Pinpoint the cell where the given text exists, returning its [x, y] midpoint coordinate. 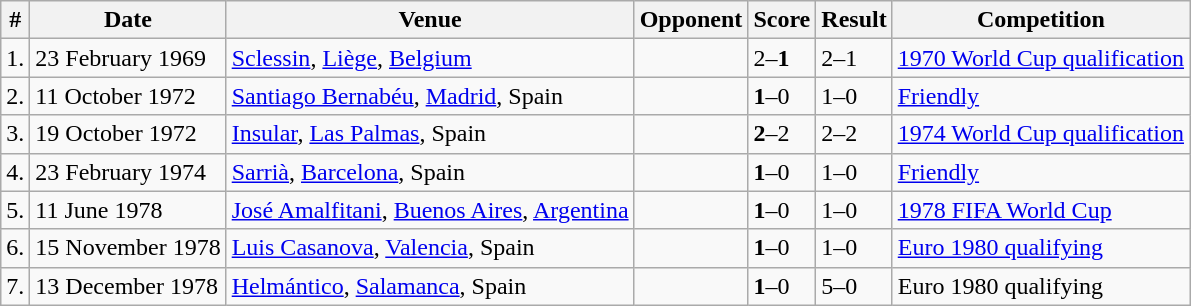
Venue [430, 20]
# [16, 20]
Competition [1040, 20]
Luis Casanova, Valencia, Spain [430, 248]
13 December 1978 [128, 286]
Result [854, 20]
3. [16, 134]
23 February 1969 [128, 58]
Helmántico, Salamanca, Spain [430, 286]
Sclessin, Liège, Belgium [430, 58]
1978 FIFA World Cup [1040, 210]
4. [16, 172]
1. [16, 58]
Date [128, 20]
Opponent [691, 20]
Score [782, 20]
1974 World Cup qualification [1040, 134]
2. [16, 96]
7. [16, 286]
5. [16, 210]
11 October 1972 [128, 96]
Santiago Bernabéu, Madrid, Spain [430, 96]
1970 World Cup qualification [1040, 58]
19 October 1972 [128, 134]
23 February 1974 [128, 172]
11 June 1978 [128, 210]
15 November 1978 [128, 248]
Sarrià, Barcelona, Spain [430, 172]
José Amalfitani, Buenos Aires, Argentina [430, 210]
Insular, Las Palmas, Spain [430, 134]
6. [16, 248]
5–0 [854, 286]
